Pinpoint the cell where the given text exists, returning its [x, y] midpoint coordinate. 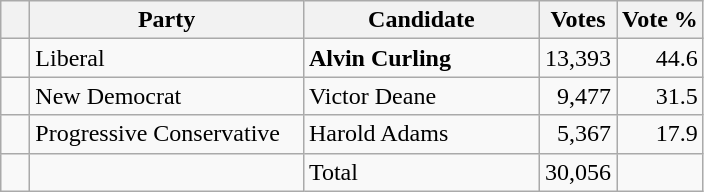
30,056 [578, 172]
Alvin Curling [421, 58]
9,477 [578, 96]
Progressive Conservative [167, 134]
17.9 [660, 134]
31.5 [660, 96]
5,367 [578, 134]
Victor Deane [421, 96]
44.6 [660, 58]
Candidate [421, 20]
13,393 [578, 58]
New Democrat [167, 96]
Liberal [167, 58]
Total [421, 172]
Votes [578, 20]
Party [167, 20]
Vote % [660, 20]
Harold Adams [421, 134]
